Provide the (X, Y) coordinate of the cell's center where the given text is located.  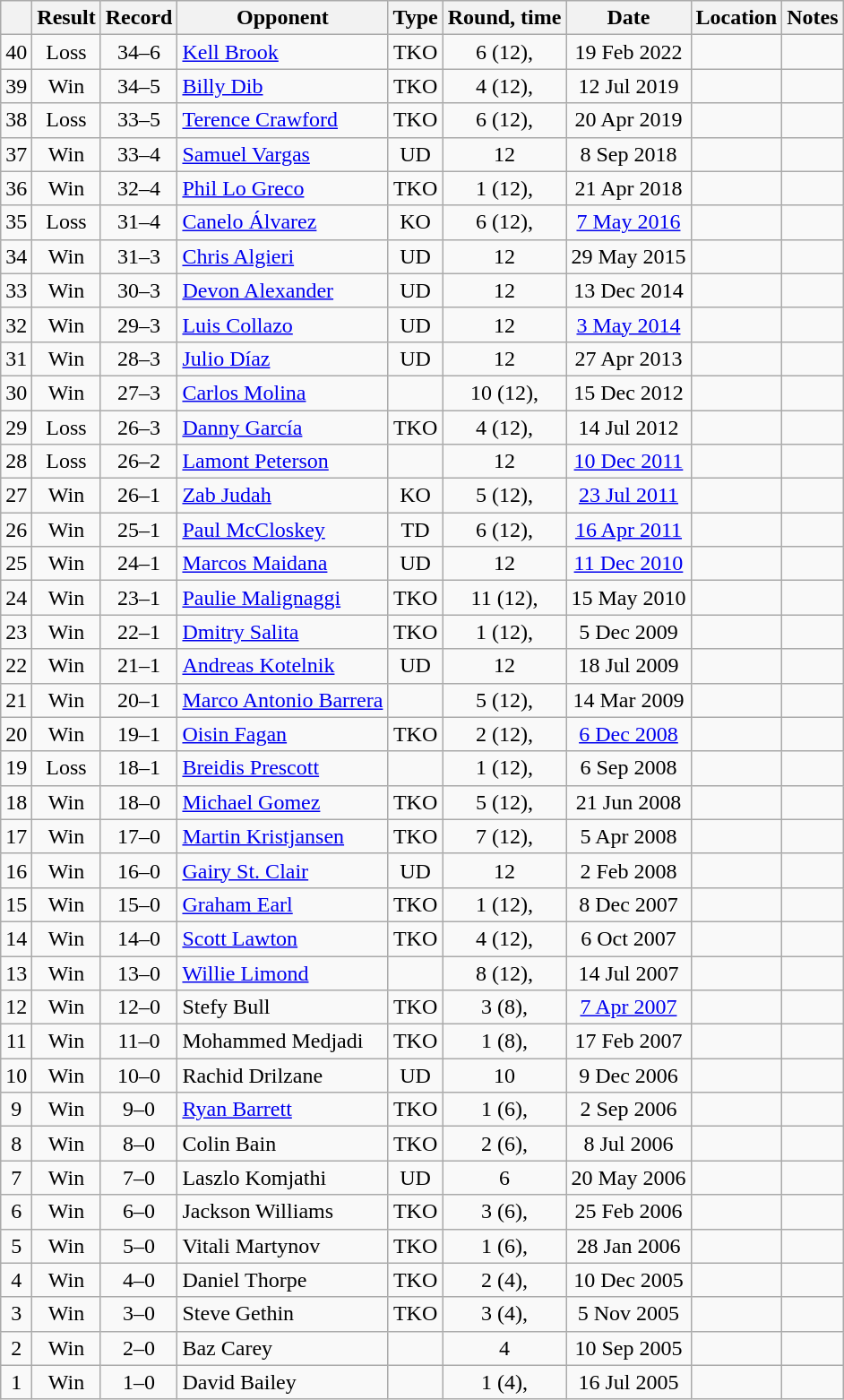
10–0 (139, 1076)
21–1 (139, 666)
35 (16, 222)
Paul McCloskey (283, 530)
Danny García (283, 428)
12 Jul 2019 (629, 86)
20 Apr 2019 (629, 120)
3 (6), (504, 1212)
29–3 (139, 324)
1 (4), (504, 1382)
Result (66, 18)
3–0 (139, 1314)
21 Apr 2018 (629, 188)
Samuel Vargas (283, 154)
8 Sep 2018 (629, 154)
16 Jul 2005 (629, 1382)
9–0 (139, 1110)
37 (16, 154)
22–1 (139, 632)
7 (12), (504, 836)
9 Dec 2006 (629, 1076)
34 (16, 256)
7–0 (139, 1178)
26–1 (139, 496)
19 Feb 2022 (629, 52)
28 Jan 2006 (629, 1246)
13 Dec 2014 (629, 290)
Jackson Williams (283, 1212)
17 Feb 2007 (629, 1041)
Andreas Kotelnik (283, 666)
5 Nov 2005 (629, 1314)
29 May 2015 (629, 256)
15–0 (139, 904)
36 (16, 188)
5 Apr 2008 (629, 836)
29 (16, 428)
10 (12), (504, 393)
23 (16, 632)
Record (139, 18)
11 (12), (504, 598)
8 Dec 2007 (629, 904)
30 (16, 393)
3 (8), (504, 1007)
Steve Gethin (283, 1314)
2 Sep 2006 (629, 1110)
33–4 (139, 154)
33–5 (139, 120)
18 Jul 2009 (629, 666)
31 (16, 359)
6 Oct 2007 (629, 938)
6 Dec 2008 (629, 734)
Location (736, 18)
Phil Lo Greco (283, 188)
5 (16, 1246)
Dmitry Salita (283, 632)
17 (16, 836)
26–2 (139, 462)
8–0 (139, 1144)
30–3 (139, 290)
6 Sep 2008 (629, 768)
Graham Earl (283, 904)
Colin Bain (283, 1144)
TD (416, 530)
3 (4), (504, 1314)
3 (16, 1314)
15 Dec 2012 (629, 393)
7 May 2016 (629, 222)
Oisin Fagan (283, 734)
24 (16, 598)
25 (16, 564)
39 (16, 86)
25–1 (139, 530)
Lamont Peterson (283, 462)
Paulie Malignaggi (283, 598)
38 (16, 120)
8 (16, 1144)
7 (16, 1178)
19–1 (139, 734)
Rachid Drilzane (283, 1076)
Round, time (504, 18)
11 Dec 2010 (629, 564)
34–5 (139, 86)
17–0 (139, 836)
Date (629, 18)
23 Jul 2011 (629, 496)
Michael Gomez (283, 802)
Baz Carey (283, 1348)
Stefy Bull (283, 1007)
2 (16, 1348)
21 Jun 2008 (629, 802)
5 Dec 2009 (629, 632)
33 (16, 290)
3 May 2014 (629, 324)
9 (16, 1110)
David Bailey (283, 1382)
Carlos Molina (283, 393)
Kell Brook (283, 52)
14–0 (139, 938)
27 (16, 496)
8 Jul 2006 (629, 1144)
21 (16, 700)
Type (416, 18)
Marcos Maidana (283, 564)
Billy Dib (283, 86)
1 (8), (504, 1041)
1 (16, 1382)
22 (16, 666)
31–3 (139, 256)
Breidis Prescott (283, 768)
34–6 (139, 52)
16 Apr 2011 (629, 530)
25 Feb 2006 (629, 1212)
Martin Kristjansen (283, 836)
24–1 (139, 564)
13 (16, 972)
7 Apr 2007 (629, 1007)
11–0 (139, 1041)
Ryan Barrett (283, 1110)
18–0 (139, 802)
10 Sep 2005 (629, 1348)
2 Feb 2008 (629, 870)
18–1 (139, 768)
27–3 (139, 393)
10 Dec 2005 (629, 1280)
Vitali Martynov (283, 1246)
31–4 (139, 222)
6–0 (139, 1212)
19 (16, 768)
11 (16, 1041)
14 Jul 2007 (629, 972)
Gairy St. Clair (283, 870)
15 May 2010 (629, 598)
Luis Collazo (283, 324)
32–4 (139, 188)
Opponent (283, 18)
2–0 (139, 1348)
Mohammed Medjadi (283, 1041)
2 (12), (504, 734)
16–0 (139, 870)
5–0 (139, 1246)
Notes (813, 18)
13–0 (139, 972)
32 (16, 324)
Chris Algieri (283, 256)
18 (16, 802)
Julio Díaz (283, 359)
28–3 (139, 359)
Scott Lawton (283, 938)
Canelo Álvarez (283, 222)
14 Mar 2009 (629, 700)
20 May 2006 (629, 1178)
40 (16, 52)
1–0 (139, 1382)
26 (16, 530)
23–1 (139, 598)
Daniel Thorpe (283, 1280)
2 (6), (504, 1144)
14 Jul 2012 (629, 428)
15 (16, 904)
16 (16, 870)
Laszlo Komjathi (283, 1178)
28 (16, 462)
27 Apr 2013 (629, 359)
14 (16, 938)
4–0 (139, 1280)
12–0 (139, 1007)
8 (12), (504, 972)
Zab Judah (283, 496)
20 (16, 734)
2 (4), (504, 1280)
26–3 (139, 428)
Marco Antonio Barrera (283, 700)
Devon Alexander (283, 290)
Willie Limond (283, 972)
Terence Crawford (283, 120)
10 Dec 2011 (629, 462)
20–1 (139, 700)
